Identify which cell holds the provided text, then report its [x, y] central coordinate. 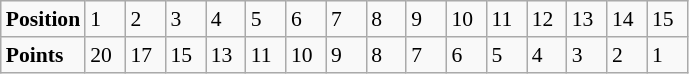
20 [105, 55]
17 [145, 55]
Points [43, 55]
Position [43, 19]
14 [627, 19]
12 [547, 19]
